Scan for the cell matching the given text and deliver its [x, y] coordinate at center. 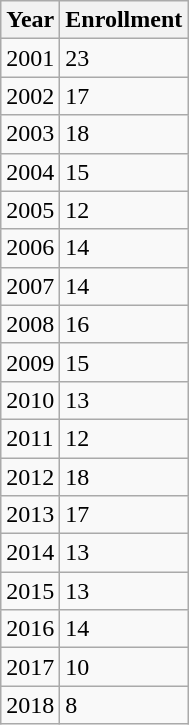
16 [124, 324]
2009 [30, 362]
2017 [30, 667]
2005 [30, 210]
8 [124, 705]
2007 [30, 286]
10 [124, 667]
2011 [30, 438]
2010 [30, 400]
2002 [30, 96]
2001 [30, 58]
Enrollment [124, 20]
2013 [30, 515]
2004 [30, 172]
2018 [30, 705]
2014 [30, 553]
23 [124, 58]
2015 [30, 591]
2008 [30, 324]
2012 [30, 477]
2006 [30, 248]
2003 [30, 134]
Year [30, 20]
2016 [30, 629]
